Detect which cell encompasses the target text, then output its (x, y) center coordinate. 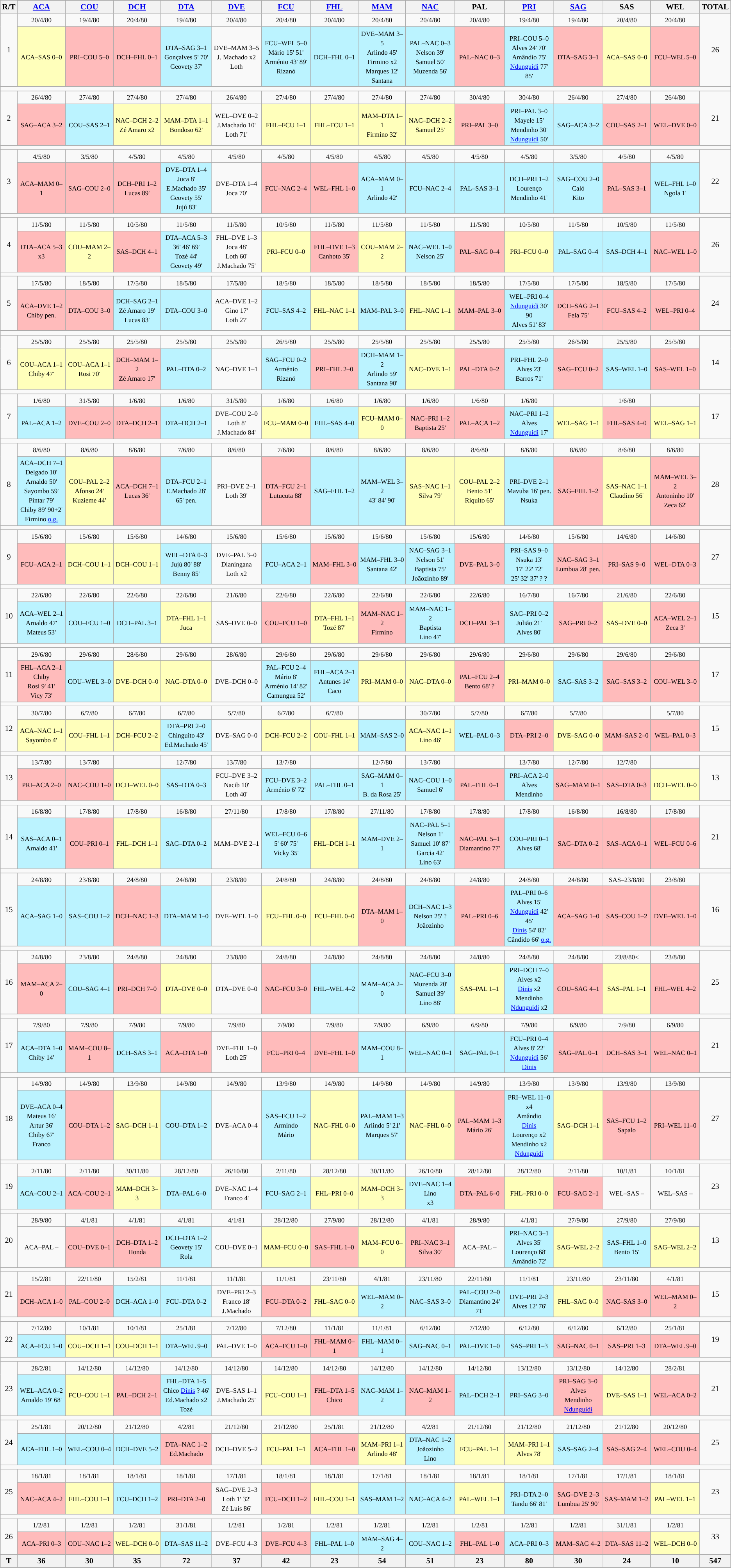
DTA–FHL 1–1Tozé 87' (334, 622)
DCH (137, 7)
DTA (186, 7)
547 (715, 1561)
PRI–SAS 9–0 (627, 564)
DVE–COU 2–0Loth 8'J.Machado 84' (237, 423)
ACA–DCH 7–1Delgado 10'Arnaldo 50'Sayombo 59'Pintar 79'Chiby 89' 90+2'Firmino o.g. (41, 491)
FCU–DVE 3–2Nacib 10'Loth 40' (237, 785)
SAS–FHL 1–0Bento 15' (627, 1247)
37 (237, 1561)
PRI–DVE 2–1Loth 39' (237, 491)
COU–PAL 2–2Bento 51'Riquito 65' (480, 491)
NAC–WEL 1–0 (675, 251)
PRI–DVE 2–1Mavuba 16' pen.Nsuka (529, 491)
PAL–FCU 2–4Bento 68' ? (480, 681)
FCU–DVE 3–2Arménio 6' 72' (286, 785)
DTA–SAG 3–1Gonçalves 5' 70'Geovety 37' (186, 57)
NAC–DCH 2–2Samuel 25' (430, 125)
35 (137, 1561)
DTA–FCU 2–1E.Machado 28' 65' pen. (186, 491)
SAS (627, 7)
NAC–DCH 2–2Zé Amaro x2 (137, 125)
WEL (675, 7)
PRI–SAG 3–0AlvesMendinhoNdunguidi (578, 1395)
FCU–PRI 0–4Alves 8' 22'Ndunguidi 56'Dinis (529, 1052)
PRI–COU 5–0Alves 24' 70'Amândio 75'Ndunguidi 77' 85' (529, 57)
MAM–PRI 1–1Arlindo 48' (382, 1449)
DVE–SAS 1–1 (627, 1395)
WEL–FHL 1–0Ngola 1' (675, 188)
PRI–DTA 2–0 (186, 1499)
FHL (334, 7)
NAC–PAL 5–1Nelson 1'Samuel 10' 87'Garcia 42'Lino 63' (430, 843)
FHL–ACA 2–1Antunes 14'Caco (334, 681)
NAC–PRI 1–2AlvesNdunguidi 17' (529, 423)
FHL–DTA 1–5Chico Dinis ? 46'Ed.Machado x2Tozé (186, 1395)
6 (9, 362)
MAM–NAC 1–2BaptistaLino 47' (430, 622)
11 (9, 675)
5 (9, 304)
PAL–COU 2–0Diamantino 24' 71' (480, 1301)
PAL–PRI 0–6Alves 15'Ndunguidi 42' 45'Dinis 54' 82'Cândido 66' o.g. (529, 916)
DVE–MAM 3–5J. Machado x2Loth (237, 57)
4 (9, 245)
PAL–NAC 0–3 (480, 57)
NAC–COU 1–0Samuel 6' (430, 785)
28 (715, 484)
PRI–DTA 2–0Tandu 66' 81' (529, 1499)
NAC–SAG 3–1Lumbua 28' pen. (578, 564)
36 (41, 1561)
PRI–ACA 2–0AlvesMendinho (529, 785)
COU–ACA 1–1Chiby 47' (41, 369)
DVE–FHL 1–0Loth 25' (237, 1052)
PRI–SAS 9–0Nsuka 13' 17' 22' 72' 25' 32' 37' ? ? (529, 564)
72 (186, 1561)
WEL–PRI 0–4Ndunguidi 30' 90Alves 51' 83' (529, 310)
FHL–ACA 2–1ChibyRosi 9' 41'Vicy 73' (41, 681)
23/8/80< (627, 957)
WEL–FHL 1–0 (334, 188)
2 (9, 118)
DVE–NAC 1–4Franco 4' (237, 1193)
DTA–FHL 1–1Juca (186, 622)
DCH–MAM 1–2Zé Amaro 17' (137, 369)
T (9, 1561)
20 (9, 1241)
PRI–NAC 3–1Silva 30' (430, 1247)
PRI–FHL 2–0Alves 23'Barros 71' (529, 369)
NAC–SAG 3–1Nelson 51'Baptista 75'Joãozinho 89' (430, 564)
PAL–MAM 1–3Arlindo 5' 21'Marques 57' (382, 1125)
NAC–FCU 3–0Muzenda 20'Samuel 39'Lino 88' (430, 989)
DCH–SAG 2–1Fela 75' (578, 310)
COU–PRI 0–1 (89, 843)
PAL (480, 7)
WEL–DVE 0–2J.Machado 10'Loth 71' (237, 125)
DVE–SAS 1–1J.Machado 25' (237, 1395)
SAS–NAC 1–1Silva 79' (430, 491)
51 (430, 1561)
TOTAL (715, 7)
ACA–MAM 0–1Arlindo 42' (382, 188)
PAL–MAM 1–3Mário 26' (480, 1125)
FCU–WEL 5–0Mário 15' 51'Arménio 43' 89'Rizanó (286, 57)
DCH–DTA 1–2Honda (137, 1247)
SAG–DVE 2–3Lumbua 25' 90' (578, 1499)
PRI–SAG 3–0 (529, 1395)
NAC–COU 1–0 (89, 785)
PRI–WEL 11–0 x4AmândioDinisLourenço x2Mendinho x2Ndunguidi (529, 1125)
PRI–NAC 3–1Alves 35'Lourenço 68'Amândio 72' (529, 1247)
SAG (578, 7)
80 (529, 1561)
SAG–FCU 0–2 (578, 369)
MAM–FHL 3–0 (334, 564)
SAS–FHL 1–0 (334, 1247)
SAG–MAM 0–1B. da Rosa 25' (382, 785)
SAG–COU 2–0CalóKito (578, 188)
DVE–ACA 0–4Mateus 16'Artur 36'Chiby 67'Franco (41, 1125)
ACA–WEL 2–1Zeca 3' (675, 622)
PRI–WEL 11–0 (675, 1125)
SAS–FCU 1–2ArmindoMário (286, 1125)
SAS–ACA 0–1 (627, 843)
DCH–PRI 1–2Lucas 89' (137, 188)
DCH–NAC 1–3Nelson 25' ?Joãozinho (430, 916)
SAS–ACA 0–1Arnaldo 41' (41, 843)
DVE–DTA 1–4Joca 70' (237, 188)
DTA–NAC 1–2JoãozinhoLino (430, 1449)
FHL–DTA 1–5Chico (334, 1395)
42 (286, 1561)
SAG–PRI 0–2Julião 21'Alves 80' (529, 622)
DTA–FCU 2–1Lutucuta 88' (286, 491)
ACA–MAM 0–1 (41, 188)
NAC (430, 7)
R/T (9, 7)
MAM–PRI 1–1Alves 78' (529, 1449)
NAC–PAL 5–1Diamantino 77' (480, 843)
1 (9, 50)
FHL–DVE 1–3Joca 48'Loth 60'J.Machado 75' (237, 251)
NAC–WEL 1–0Nelson 25' (430, 251)
DVE (237, 7)
ACA–DTA 1–0Chiby 14' (41, 1052)
ACA–DVE 1–2Chiby pen. (41, 310)
MAM–DTA 1–1Firmino 32' (382, 125)
DTA–ACA 5–3 36' 46' 69'Tozé 44'Geovety 49' (186, 251)
DVE–DTA 1–4Juca 8'E.Machado 35'Geovety 55'Jujú 83' (186, 188)
FCU–WEL 5–0 (675, 57)
DCH–PRI 1–2LourençoMendinho 41' (529, 188)
MAM–WEL 3–2 43' 84' 90' (382, 491)
PRI–ACA 2–0 (41, 785)
DVE–PRI 2–3Franco 18'J.Machado (237, 1301)
DVE–NAC 1–4Lino x3 (430, 1193)
PRI–DCH 7–0Alves x2Dinis x2MendinhoNdunguidi x2 (529, 989)
DCH–DTA 1–2Geovety 15'Rola (186, 1247)
MAM–WEL 3–2Antoninho 10'Zeca 62' (675, 491)
COU–ACA 1–1Rosi 70' (89, 369)
PRI–PAL 3–0Mayele 15'Mendinho 30'Ndunguidi 50' (529, 125)
PAL–PRI 0–6 (480, 916)
18 (9, 1118)
7 (9, 416)
3 (9, 181)
ACA–WEL 2–1Arnaldo 47'Mateus 53' (41, 622)
PRI–PAL 3–0 (480, 125)
WEL–DTA 0–3 (675, 564)
WEL–FCU 0–6 5' 60' 75'Vicky 35' (286, 843)
SAS–23/8/80 (627, 880)
PRI (529, 7)
WEL–ACA 0–2Arnaldo 19' 68' (41, 1395)
DTA–PRI 2–0Chinguito 43'Ed.Machado 45' (186, 735)
PAL–NAC 0–3Nelson 39'Samuel 50'Muzenda 56' (430, 57)
SAG–COU 2–0 (89, 188)
9 (9, 557)
COU–PRI 0–1Alves 68' (529, 843)
WEL–FCU 0–6 (675, 843)
SAS–FCU 1–2Sapalo (627, 1125)
FCU–PRI 0–4 (286, 1052)
DTA–ACA 5–3 x3 (41, 251)
WEL–DVE 0–0 (675, 125)
DTA–PRI 2–0 (529, 735)
FHL–DVE 1–3Canhoto 35' (334, 251)
ACA–DVE 1–2Gino 17'Loth 27' (237, 310)
DVE–FHL 1–0 (334, 1052)
DTA–SAG 3–1 (578, 57)
DVE–PRI 2–3Alves 12' 76' (529, 1301)
ACA–NAC 1–1Sayombo 4' (41, 735)
PAL–FCU 2–4Mário 8'Arménio 14' 82'Camungua 52' (286, 681)
12 (9, 729)
SAS–NAC 1–1Claudino 56' (627, 491)
DVE–ACA 0–4 (237, 1125)
FCU (286, 7)
SAG–DVE 2–3Loth 1' 32'Zé Luís 86' (237, 1499)
54 (382, 1561)
SAG–MAM 0–1 (578, 785)
COU–PAL 2–2Afonso 24'Kuzieme 44' (89, 491)
DCH–MAM 1–2Arlindo 59'Santana 90' (382, 369)
WEL–PRI 0–4 (675, 310)
MAM (382, 7)
ACA–NAC 1–1Lino 46' (430, 735)
NAC–FCU 3–0 (286, 989)
NAC–PRI 1–2Baptista 25' (430, 423)
DVE–MAM 3–5Arlindo 45'Firmino x2Marques 12'Santana (382, 57)
DCH–NAC 1–3 (137, 916)
PRI–COU 5–0 (89, 57)
WEL–ACA 0–2 (675, 1395)
ACA–DTA 1–0 (186, 1052)
DTA–NAC 1–2Ed.Machado (186, 1449)
SAG–PRI 0–2 (578, 622)
MAM–NAC 1–2Firmino (382, 622)
DVE–PAL 3–0 (480, 564)
ACA–DCH 7–1Lucas 36' (137, 491)
PAL–COU 2–0 (89, 1301)
PRI–FHL 2–0 (334, 369)
DVE–COU 2–0 (89, 423)
MAM–DTA 1–1Bondoso 62' (186, 125)
COU (89, 7)
ACA (41, 7)
WEL–DTA 0–3Jujú 80' 88'Benny 85' (186, 564)
PRI–DCH 7–0 (137, 989)
33 (715, 1537)
8 (9, 484)
SAG–FCU 0–2ArménioRizanó (286, 369)
DCH–SAG 2–1Zé Amaro 19'Lucas 83' (137, 310)
DVE–PAL 3–0DianinganaLoth x2 (237, 564)
MAM–FHL 3–0Santana 42' (382, 564)
